Scan for the cell matching the given text and deliver its [x, y] coordinate at center. 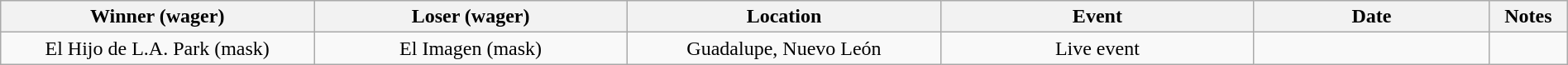
Location [784, 17]
Guadalupe, Nuevo León [784, 48]
Event [1097, 17]
Notes [1528, 17]
Winner (wager) [157, 17]
Date [1371, 17]
El Imagen (mask) [471, 48]
El Hijo de L.A. Park (mask) [157, 48]
Live event [1097, 48]
Loser (wager) [471, 17]
